Locate the cell with the specified text and output its [x, y] center coordinate. 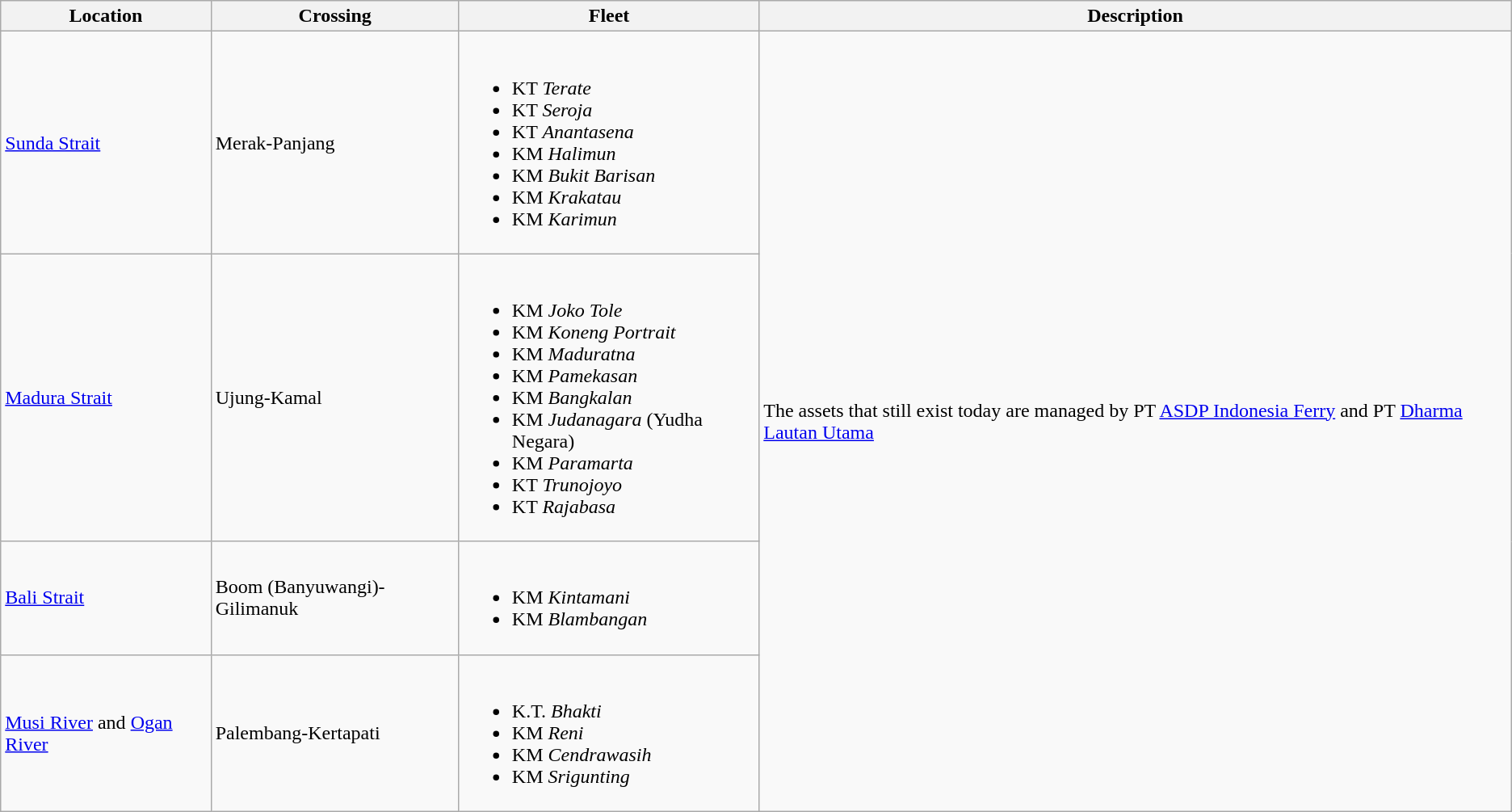
Sunda Strait [106, 142]
Madura Strait [106, 398]
K.T. BhaktiKM ReniKM CendrawasihKM Srigunting [609, 733]
Location [106, 16]
Crossing [334, 16]
Palembang-Kertapati [334, 733]
Musi River and Ogan River [106, 733]
Fleet [609, 16]
KM Joko ToleKM Koneng PortraitKM MaduratnaKM PamekasanKM BangkalanKM Judanagara (Yudha Negara)KM ParamartaKT TrunojoyoKT Rajabasa [609, 398]
Bali Strait [106, 598]
Boom (Banyuwangi)-Gilimanuk [334, 598]
The assets that still exist today are managed by PT ASDP Indonesia Ferry and PT Dharma Lautan Utama [1136, 422]
KM KintamaniKM Blambangan [609, 598]
Description [1136, 16]
Ujung-Kamal [334, 398]
KT TerateKT SerojaKT AnantasenaKM HalimunKM Bukit BarisanKM KrakatauKM Karimun [609, 142]
Merak-Panjang [334, 142]
